Return the [X, Y] coordinate for the center point of the cell that contains the specified text.  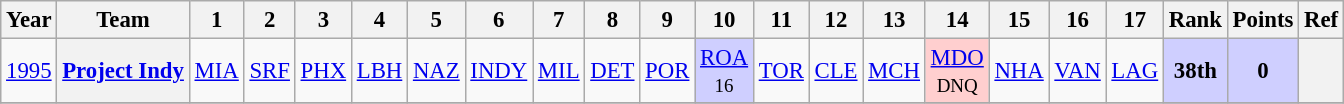
Project Indy [123, 72]
LAG [1134, 72]
CLE [836, 72]
13 [894, 20]
PHX [323, 72]
7 [559, 20]
POR [668, 72]
12 [836, 20]
11 [781, 20]
Ref [1322, 20]
0 [1262, 72]
NAZ [436, 72]
Points [1262, 20]
NHA [1019, 72]
DET [612, 72]
MIL [559, 72]
MDODNQ [957, 72]
Team [123, 20]
SRF [270, 72]
MCH [894, 72]
1995 [29, 72]
8 [612, 20]
15 [1019, 20]
6 [499, 20]
2 [270, 20]
TOR [781, 72]
38th [1195, 72]
Year [29, 20]
VAN [1078, 72]
MIA [216, 72]
1 [216, 20]
LBH [379, 72]
3 [323, 20]
16 [1078, 20]
Rank [1195, 20]
14 [957, 20]
5 [436, 20]
ROA16 [724, 72]
9 [668, 20]
10 [724, 20]
INDY [499, 72]
17 [1134, 20]
4 [379, 20]
